Locate the cell with the specified text and output its [x, y] center coordinate. 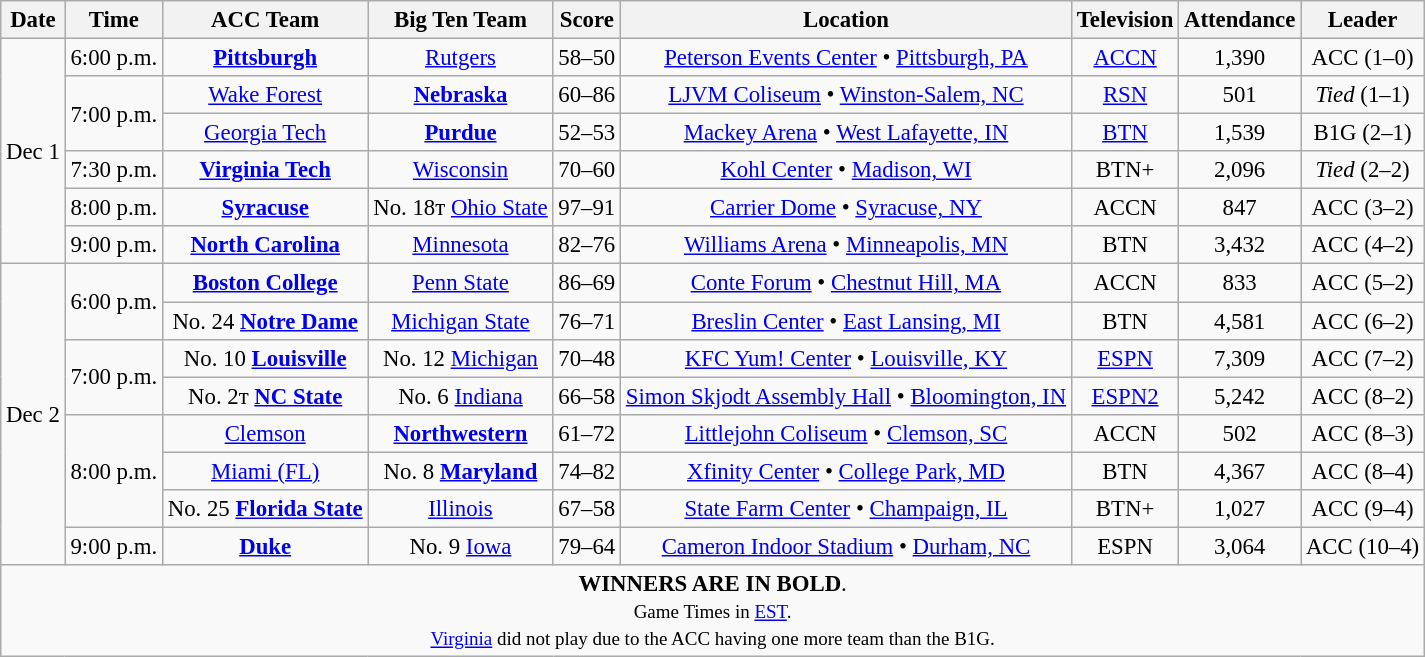
67–58 [587, 509]
7:30 p.m. [114, 170]
No. 9 Iowa [460, 546]
Syracuse [265, 208]
RSN [1124, 95]
58–50 [587, 58]
Pittsburgh [265, 58]
Score [587, 20]
70–48 [587, 358]
4,581 [1240, 321]
No. 8 Maryland [460, 471]
Virginia Tech [265, 170]
Wake Forest [265, 95]
Television [1124, 20]
Miami (FL) [265, 471]
Wisconsin [460, 170]
Michigan State [460, 321]
Rutgers [460, 58]
Duke [265, 546]
Xfinity Center • College Park, MD [846, 471]
70–60 [587, 170]
WINNERS ARE IN BOLD.Game Times in EST. Virginia did not play due to the ACC having one more team than the B1G. [713, 611]
82–76 [587, 245]
76–71 [587, 321]
Boston College [265, 283]
86–69 [587, 283]
ACC Team [265, 20]
No. 12 Michigan [460, 358]
3,064 [1240, 546]
66–58 [587, 396]
Clemson [265, 433]
Conte Forum • Chestnut Hill, MA [846, 283]
ESPN2 [1124, 396]
Dec 1 [33, 152]
ACC (6–2) [1363, 321]
ACC (8–3) [1363, 433]
Northwestern [460, 433]
74–82 [587, 471]
5,242 [1240, 396]
1,027 [1240, 509]
Dec 2 [33, 414]
Tied (2–2) [1363, 170]
501 [1240, 95]
Illinois [460, 509]
KFC Yum! Center • Louisville, KY [846, 358]
ACC (7–2) [1363, 358]
Tied (1–1) [1363, 95]
ACC (9–4) [1363, 509]
ACC (3–2) [1363, 208]
ACC (5–2) [1363, 283]
Breslin Center • East Lansing, MI [846, 321]
No. 2т NC State [265, 396]
60–86 [587, 95]
Kohl Center • Madison, WI [846, 170]
No. 10 Louisville [265, 358]
Penn State [460, 283]
1,539 [1240, 133]
Leader [1363, 20]
LJVM Coliseum • Winston-Salem, NC [846, 95]
Date [33, 20]
Simon Skjodt Assembly Hall • Bloomington, IN [846, 396]
833 [1240, 283]
Location [846, 20]
Carrier Dome • Syracuse, NY [846, 208]
No. 25 Florida State [265, 509]
No. 6 Indiana [460, 396]
North Carolina [265, 245]
1,390 [1240, 58]
State Farm Center • Champaign, IL [846, 509]
Nebraska [460, 95]
Georgia Tech [265, 133]
52–53 [587, 133]
Cameron Indoor Stadium • Durham, NC [846, 546]
97–91 [587, 208]
79–64 [587, 546]
ACC (1–0) [1363, 58]
502 [1240, 433]
7,309 [1240, 358]
Williams Arena • Minneapolis, MN [846, 245]
ACC (10–4) [1363, 546]
B1G (2–1) [1363, 133]
4,367 [1240, 471]
3,432 [1240, 245]
847 [1240, 208]
Purdue [460, 133]
Attendance [1240, 20]
ACC (8–4) [1363, 471]
Mackey Arena • West Lafayette, IN [846, 133]
Littlejohn Coliseum • Clemson, SC [846, 433]
Big Ten Team [460, 20]
No. 18т Ohio State [460, 208]
Minnesota [460, 245]
Peterson Events Center • Pittsburgh, PA [846, 58]
Time [114, 20]
2,096 [1240, 170]
ACC (4–2) [1363, 245]
No. 24 Notre Dame [265, 321]
61–72 [587, 433]
ACC (8–2) [1363, 396]
